For the text-containing cell, return its midpoint in (x, y) coordinate format. 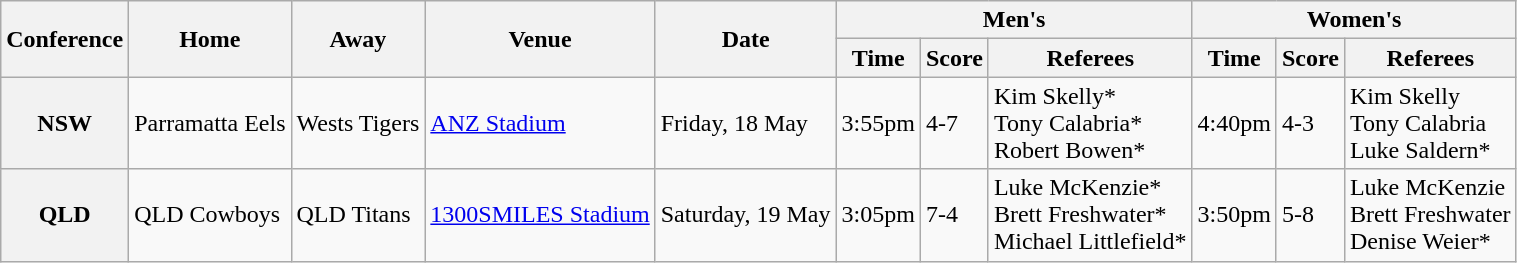
Kim Skelly*Tony Calabria*Robert Bowen* (1090, 123)
QLD Titans (358, 215)
7-4 (954, 215)
QLD (65, 215)
Luke McKenzie*Brett Freshwater*Michael Littlefield* (1090, 215)
Luke McKenzieBrett FreshwaterDenise Weier* (1430, 215)
Date (746, 39)
ANZ Stadium (540, 123)
Saturday, 19 May (746, 215)
3:50pm (1234, 215)
Friday, 18 May (746, 123)
Wests Tigers (358, 123)
Away (358, 39)
3:05pm (878, 215)
Women's (1354, 20)
4:40pm (1234, 123)
Conference (65, 39)
Kim SkellyTony CalabriaLuke Saldern* (1430, 123)
QLD Cowboys (210, 215)
Home (210, 39)
Men's (1014, 20)
NSW (65, 123)
1300SMILES Stadium (540, 215)
3:55pm (878, 123)
4-3 (1310, 123)
Parramatta Eels (210, 123)
5-8 (1310, 215)
Venue (540, 39)
4-7 (954, 123)
